Find where the given text appears and provide that cell's center as (x, y) coordinate. 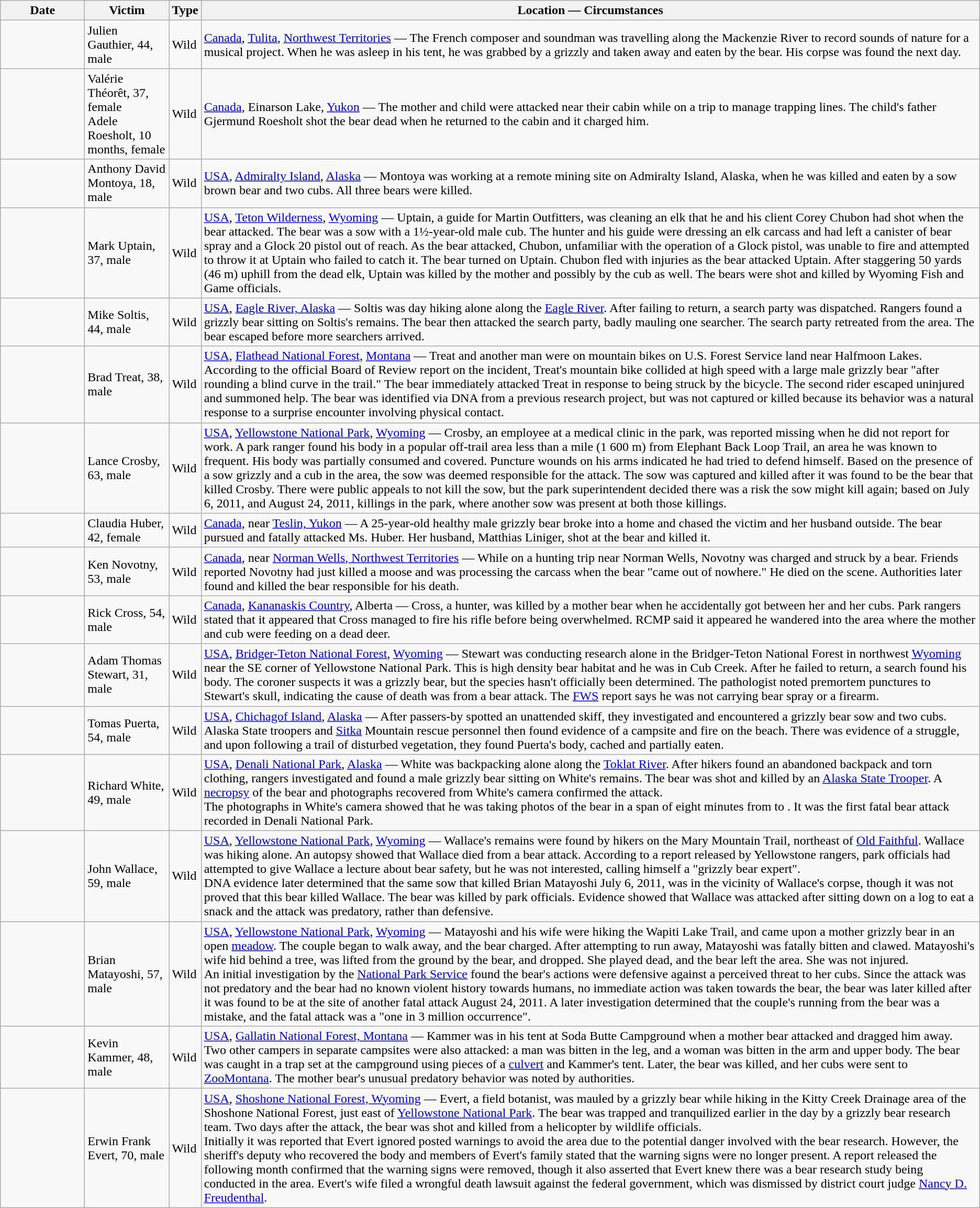
Rick Cross, 54, male (127, 619)
Julien Gauthier, 44, male (127, 45)
Brad Treat, 38, male (127, 384)
Location — Circumstances (591, 10)
Valérie Théorêt, 37, female Adele Roesholt, 10 months, female (127, 114)
Type (185, 10)
John Wallace, 59, male (127, 877)
Ken Novotny, 53, male (127, 571)
Lance Crosby, 63, male (127, 468)
Richard White, 49, male (127, 793)
Adam Thomas Stewart, 31, male (127, 674)
Victim (127, 10)
Erwin Frank Evert, 70, male (127, 1148)
Claudia Huber, 42, female (127, 530)
Kevin Kammer, 48, male (127, 1058)
Tomas Puerta, 54, male (127, 730)
Anthony David Montoya, 18, male (127, 183)
Mike Soltis, 44, male (127, 322)
Mark Uptain, 37, male (127, 252)
Brian Matayoshi, 57, male (127, 974)
Date (43, 10)
